Extract the [x, y] coordinate from the center of the cell holding the provided text.  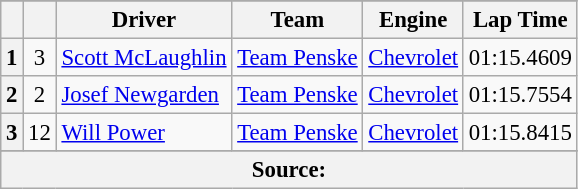
01:15.7554 [520, 95]
01:15.8415 [520, 133]
Engine [413, 20]
Source: [289, 170]
Lap Time [520, 20]
Team [298, 20]
12 [40, 133]
Will Power [144, 133]
01:15.4609 [520, 58]
Scott McLaughlin [144, 58]
Josef Newgarden [144, 95]
1 [12, 58]
Driver [144, 20]
